Pinpoint the cell where the given text exists, returning its (X, Y) midpoint coordinate. 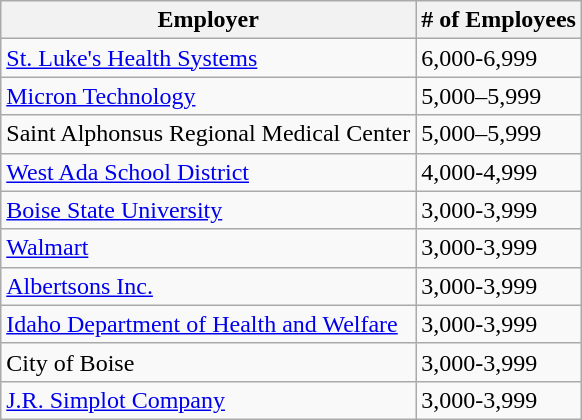
St. Luke's Health Systems (208, 58)
Micron Technology (208, 96)
Boise State University (208, 210)
4,000-4,999 (499, 172)
# of Employees (499, 20)
Saint Alphonsus Regional Medical Center (208, 134)
6,000-6,999 (499, 58)
Idaho Department of Health and Welfare (208, 324)
J.R. Simplot Company (208, 400)
Albertsons Inc. (208, 286)
Employer (208, 20)
Walmart (208, 248)
City of Boise (208, 362)
West Ada School District (208, 172)
